Return [X, Y] of the center of cell containing provided text 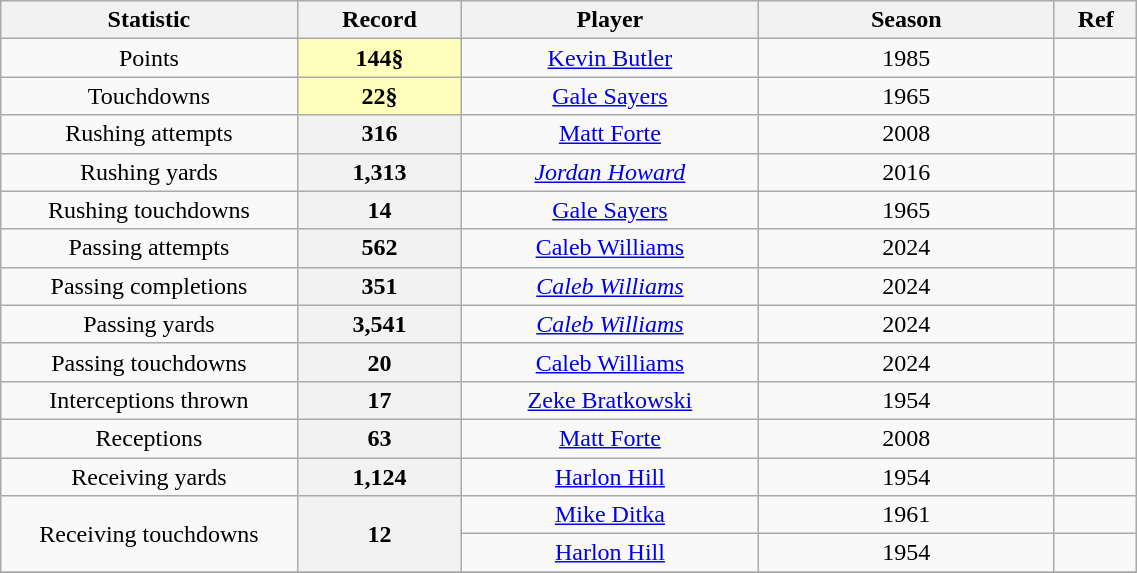
Rushing touchdowns [149, 210]
1985 [906, 58]
Touchdowns [149, 96]
3,541 [380, 324]
Interceptions thrown [149, 400]
Rushing attempts [149, 134]
Ref [1095, 20]
Receiving touchdowns [149, 534]
562 [380, 248]
1961 [906, 515]
144§ [380, 58]
Passing touchdowns [149, 362]
351 [380, 286]
63 [380, 438]
Zeke Bratkowski [610, 400]
Passing completions [149, 286]
1,124 [380, 477]
22§ [380, 96]
Kevin Butler [610, 58]
Passing attempts [149, 248]
Passing yards [149, 324]
Mike Ditka [610, 515]
Points [149, 58]
Statistic [149, 20]
Rushing yards [149, 172]
1,313 [380, 172]
20 [380, 362]
17 [380, 400]
Player [610, 20]
12 [380, 534]
316 [380, 134]
Record [380, 20]
14 [380, 210]
Jordan Howard [610, 172]
Receptions [149, 438]
2016 [906, 172]
Receiving yards [149, 477]
Season [906, 20]
